Extract the [X, Y] coordinate from the center of the cell holding the provided text.  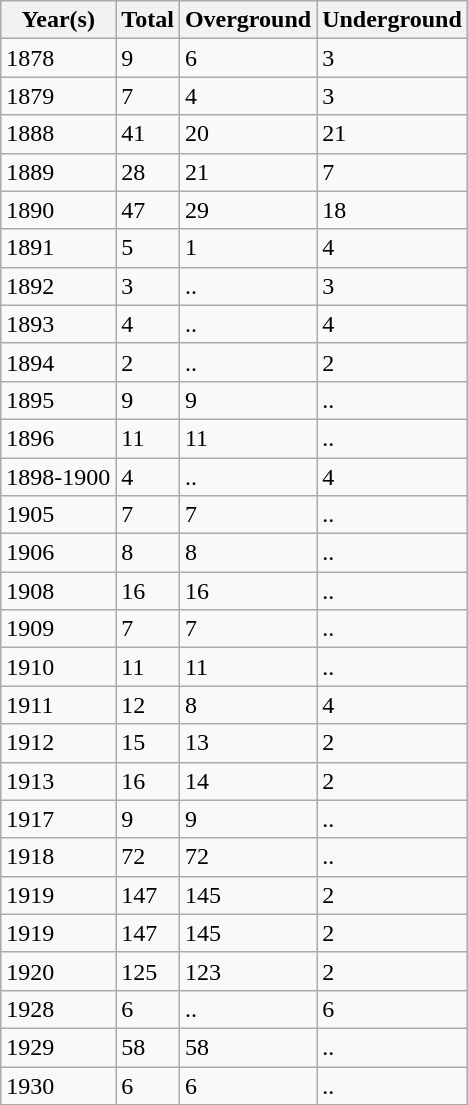
13 [248, 743]
28 [148, 172]
1912 [58, 743]
1920 [58, 971]
1917 [58, 819]
1910 [58, 667]
1913 [58, 781]
123 [248, 971]
12 [148, 705]
1906 [58, 553]
1892 [58, 286]
Total [148, 20]
1898-1900 [58, 477]
1889 [58, 172]
1879 [58, 96]
1893 [58, 324]
1888 [58, 134]
1908 [58, 591]
1928 [58, 1009]
Underground [392, 20]
1929 [58, 1047]
20 [248, 134]
29 [248, 210]
1895 [58, 400]
41 [148, 134]
1896 [58, 438]
1918 [58, 857]
1894 [58, 362]
47 [148, 210]
15 [148, 743]
18 [392, 210]
Overground [248, 20]
14 [248, 781]
1890 [58, 210]
Year(s) [58, 20]
1909 [58, 629]
5 [148, 248]
125 [148, 971]
1878 [58, 58]
1 [248, 248]
1905 [58, 515]
1891 [58, 248]
1911 [58, 705]
1930 [58, 1085]
